Return [X, Y] of the center of cell containing provided text 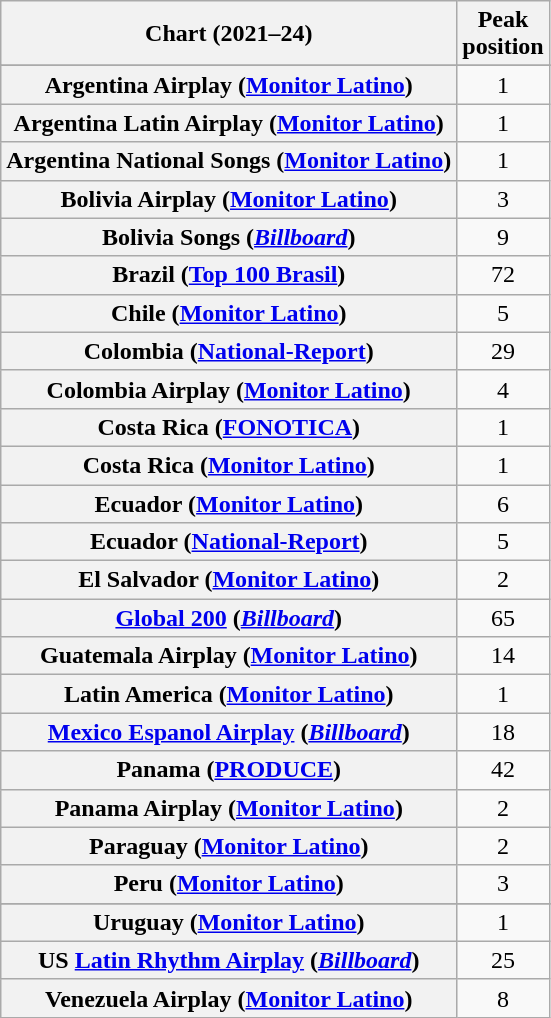
Costa Rica (Monitor Latino) [229, 465]
Argentina National Songs (Monitor Latino) [229, 161]
Chile (Monitor Latino) [229, 313]
72 [503, 275]
Latin America (Monitor Latino) [229, 694]
Panama Airplay (Monitor Latino) [229, 808]
Panama (PRODUCE) [229, 770]
Argentina Latin Airplay (Monitor Latino) [229, 123]
Colombia (National-Report) [229, 351]
Chart (2021–24) [229, 34]
Colombia Airplay (Monitor Latino) [229, 389]
6 [503, 503]
Bolivia Airplay (Monitor Latino) [229, 199]
US Latin Rhythm Airplay (Billboard) [229, 960]
Argentina Airplay (Monitor Latino) [229, 85]
Uruguay (Monitor Latino) [229, 922]
Ecuador (Monitor Latino) [229, 503]
Peakposition [503, 34]
Brazil (Top 100 Brasil) [229, 275]
Global 200 (Billboard) [229, 618]
18 [503, 732]
4 [503, 389]
Ecuador (National-Report) [229, 542]
Paraguay (Monitor Latino) [229, 846]
Mexico Espanol Airplay (Billboard) [229, 732]
Costa Rica (FONOTICA) [229, 427]
Guatemala Airplay (Monitor Latino) [229, 656]
Peru (Monitor Latino) [229, 884]
29 [503, 351]
14 [503, 656]
Bolivia Songs (Billboard) [229, 237]
8 [503, 998]
25 [503, 960]
Venezuela Airplay (Monitor Latino) [229, 998]
El Salvador (Monitor Latino) [229, 580]
42 [503, 770]
9 [503, 237]
65 [503, 618]
